Find where the given text appears and provide that cell's center as [X, Y] coordinate. 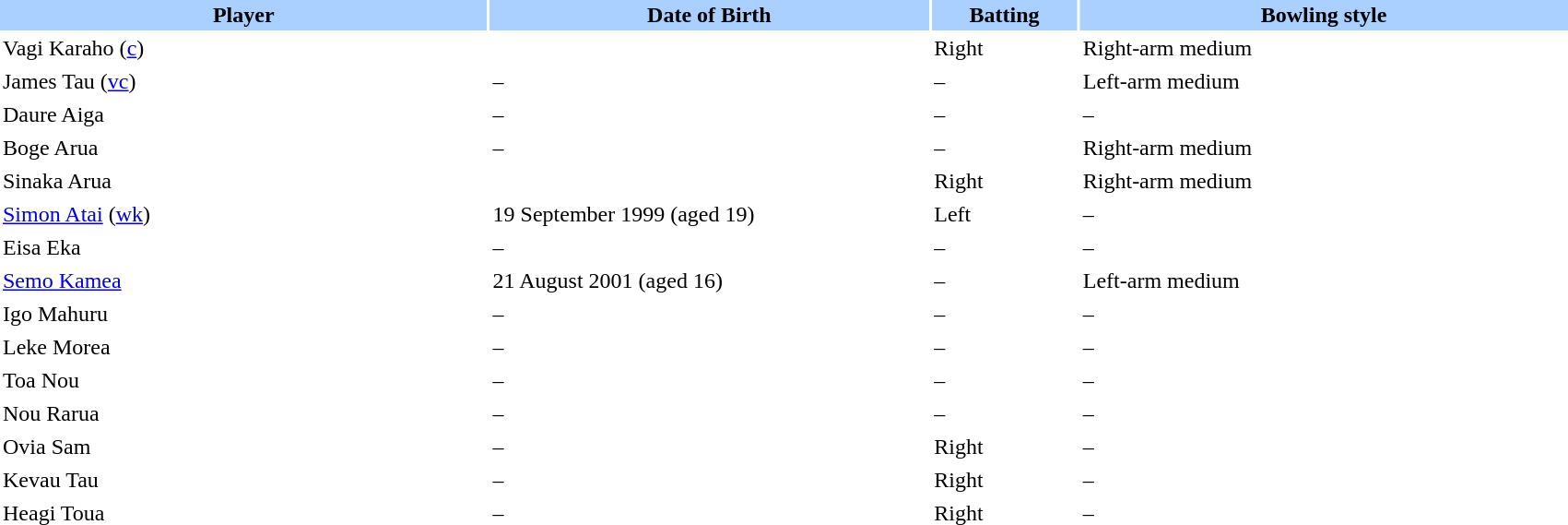
Bowling style [1324, 15]
Daure Aiga [243, 114]
Batting [1005, 15]
Nou Rarua [243, 413]
Kevau Tau [243, 480]
Leke Morea [243, 347]
Sinaka Arua [243, 181]
21 August 2001 (aged 16) [710, 280]
Simon Atai (wk) [243, 214]
Semo Kamea [243, 280]
James Tau (vc) [243, 81]
Left [1005, 214]
Boge Arua [243, 148]
Igo Mahuru [243, 314]
Ovia Sam [243, 447]
Toa Nou [243, 380]
Date of Birth [710, 15]
Player [243, 15]
19 September 1999 (aged 19) [710, 214]
Eisa Eka [243, 247]
Vagi Karaho (c) [243, 48]
